From the cell containing the given text, extract its center point as [x, y] coordinate. 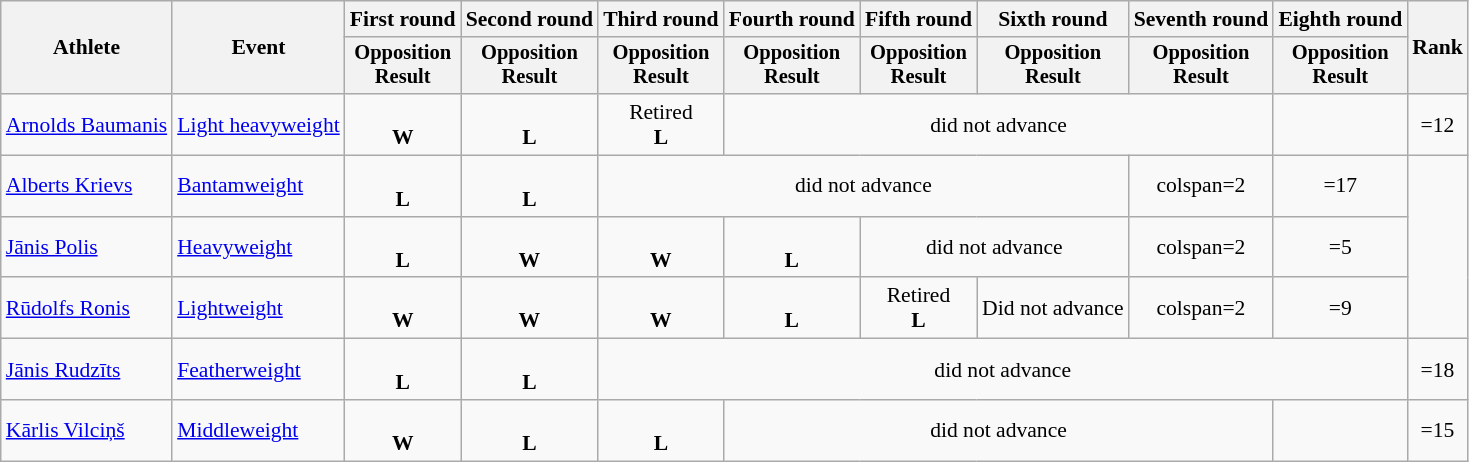
Heavyweight [258, 248]
Lightweight [258, 308]
Seventh round [1202, 19]
Alberts Krievs [86, 186]
Jānis Rudzīts [86, 370]
=17 [1340, 186]
Fourth round [792, 19]
=18 [1438, 370]
Event [258, 48]
Third round [661, 19]
=15 [1438, 430]
Second round [530, 19]
Rūdolfs Ronis [86, 308]
Fifth round [918, 19]
=9 [1340, 308]
Featherweight [258, 370]
Eighth round [1340, 19]
Arnolds Baumanis [86, 124]
Light heavyweight [258, 124]
Middleweight [258, 430]
Jānis Polis [86, 248]
Athlete [86, 48]
Rank [1438, 48]
Did not advance [1053, 308]
Bantamweight [258, 186]
=5 [1340, 248]
Sixth round [1053, 19]
First round [403, 19]
=12 [1438, 124]
Kārlis Vilciņš [86, 430]
